Return (X, Y) of the center of cell containing provided text 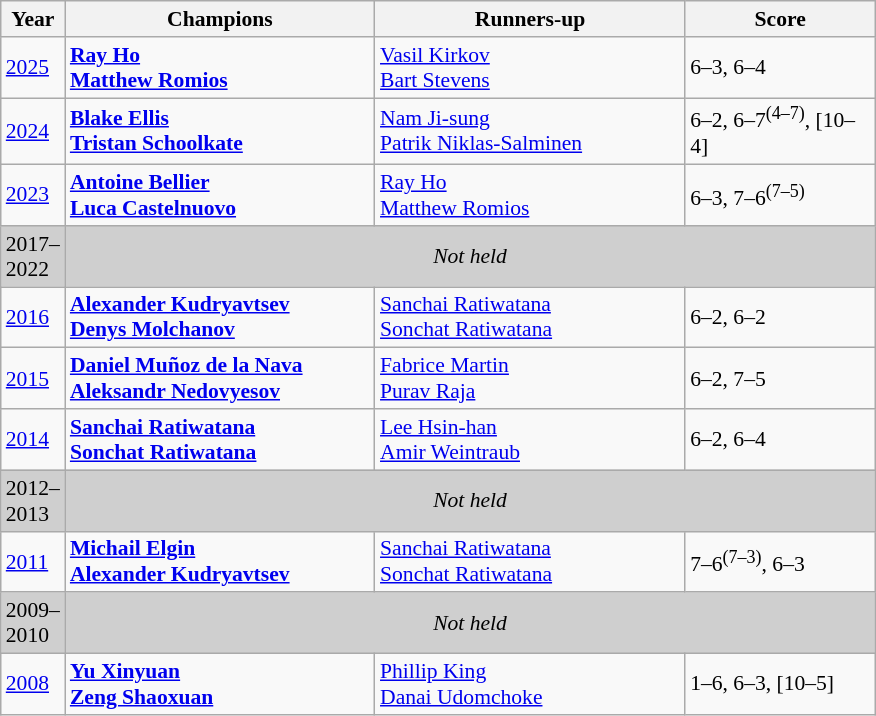
2015 (33, 378)
Blake Ellis Tristan Schoolkate (220, 132)
2023 (33, 196)
2009–2010 (33, 624)
Nam Ji-sung Patrik Niklas-Salminen (530, 132)
2024 (33, 132)
2016 (33, 318)
Yu Xinyuan Zeng Shaoxuan (220, 684)
Alexander Kudryavtsev Denys Molchanov (220, 318)
2012–2013 (33, 500)
Vasil Kirkov Bart Stevens (530, 68)
7–6(7–3), 6–3 (780, 562)
2014 (33, 440)
Fabrice Martin Purav Raja (530, 378)
6–3, 6–4 (780, 68)
Michail Elgin Alexander Kudryavtsev (220, 562)
Phillip King Danai Udomchoke (530, 684)
Antoine Bellier Luca Castelnuovo (220, 196)
2025 (33, 68)
6–2, 6–4 (780, 440)
Score (780, 19)
Runners-up (530, 19)
Champions (220, 19)
2008 (33, 684)
Year (33, 19)
6–2, 6–7(4–7), [10–4] (780, 132)
2011 (33, 562)
1–6, 6–3, [10–5] (780, 684)
2017–2022 (33, 256)
6–3, 7–6(7–5) (780, 196)
6–2, 6–2 (780, 318)
Lee Hsin-han Amir Weintraub (530, 440)
Daniel Muñoz de la Nava Aleksandr Nedovyesov (220, 378)
6–2, 7–5 (780, 378)
